Return the (x, y) coordinate for the center point of the cell that contains the specified text.  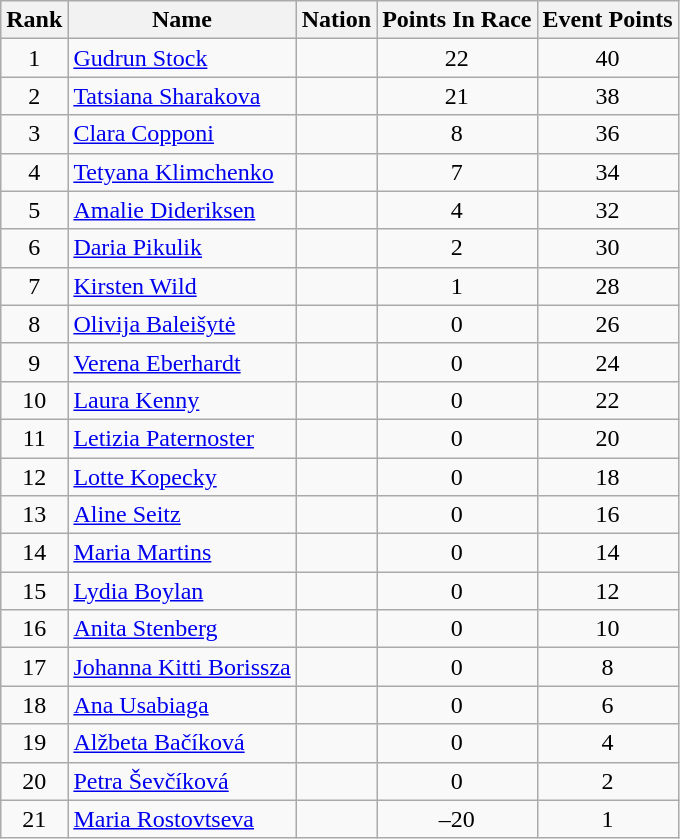
17 (34, 667)
Laura Kenny (182, 400)
24 (608, 362)
Olivija Baleišytė (182, 324)
Anita Stenberg (182, 629)
Lotte Kopecky (182, 477)
Tatsiana Sharakova (182, 96)
3 (34, 134)
36 (608, 134)
40 (608, 58)
Lydia Boylan (182, 591)
38 (608, 96)
26 (608, 324)
28 (608, 286)
32 (608, 210)
15 (34, 591)
–20 (457, 819)
Event Points (608, 20)
Points In Race (457, 20)
Nation (336, 20)
30 (608, 248)
Alžbeta Bačíková (182, 743)
Clara Copponi (182, 134)
Petra Ševčíková (182, 781)
34 (608, 172)
9 (34, 362)
Maria Rostovtseva (182, 819)
19 (34, 743)
Daria Pikulik (182, 248)
Kirsten Wild (182, 286)
Ana Usabiaga (182, 705)
13 (34, 515)
11 (34, 438)
Tetyana Klimchenko (182, 172)
Letizia Paternoster (182, 438)
Johanna Kitti Borissza (182, 667)
Verena Eberhardt (182, 362)
Maria Martins (182, 553)
Gudrun Stock (182, 58)
Amalie Dideriksen (182, 210)
Rank (34, 20)
Name (182, 20)
Aline Seitz (182, 515)
5 (34, 210)
